For the text-containing cell, return its midpoint in (X, Y) coordinate format. 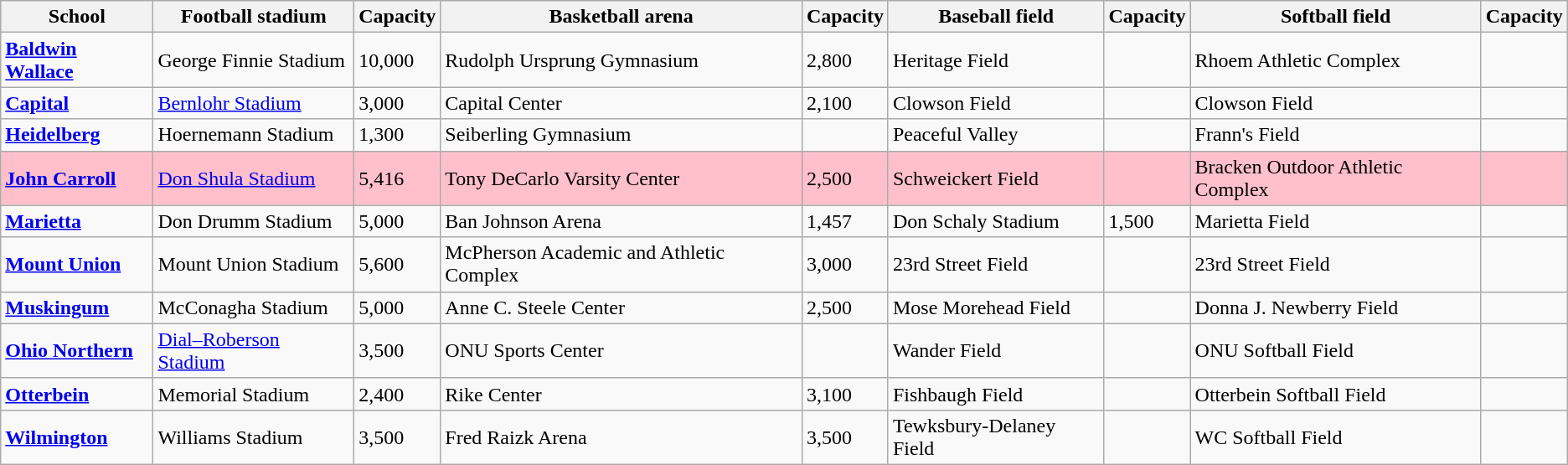
Rhoem Athletic Complex (1335, 60)
George Finnie Stadium (254, 60)
Tony DeCarlo Varsity Center (622, 178)
Marietta Field (1335, 221)
10,000 (397, 60)
John Carroll (77, 178)
Mount Union Stadium (254, 265)
Bernlohr Stadium (254, 103)
Otterbein (77, 394)
Football stadium (254, 17)
Softball field (1335, 17)
Frann's Field (1335, 135)
Wilmington (77, 437)
Mount Union (77, 265)
Basketball arena (622, 17)
Capital (77, 103)
Don Drumm Stadium (254, 221)
Rudolph Ursprung Gymnasium (622, 60)
Bracken Outdoor Athletic Complex (1335, 178)
Ohio Northern (77, 350)
Hoernemann Stadium (254, 135)
Peaceful Valley (996, 135)
Heidelberg (77, 135)
Heritage Field (996, 60)
Anne C. Steele Center (622, 307)
1,500 (1148, 221)
Mose Morehead Field (996, 307)
WC Softball Field (1335, 437)
Fishbaugh Field (996, 394)
3,100 (844, 394)
Otterbein Softball Field (1335, 394)
Muskingum (77, 307)
Rike Center (622, 394)
McConagha Stadium (254, 307)
Dial–Roberson Stadium (254, 350)
2,800 (844, 60)
McPherson Academic and Athletic Complex (622, 265)
Baseball field (996, 17)
Wander Field (996, 350)
Ban Johnson Arena (622, 221)
Fred Raizk Arena (622, 437)
Marietta (77, 221)
Baldwin Wallace (77, 60)
Don Schaly Stadium (996, 221)
Williams Stadium (254, 437)
5,600 (397, 265)
2,400 (397, 394)
5,416 (397, 178)
Memorial Stadium (254, 394)
Capital Center (622, 103)
School (77, 17)
Schweickert Field (996, 178)
Donna J. Newberry Field (1335, 307)
Seiberling Gymnasium (622, 135)
ONU Sports Center (622, 350)
ONU Softball Field (1335, 350)
2,100 (844, 103)
Tewksbury-Delaney Field (996, 437)
Don Shula Stadium (254, 178)
1,457 (844, 221)
1,300 (397, 135)
